From the cell containing the given text, extract its center point as [x, y] coordinate. 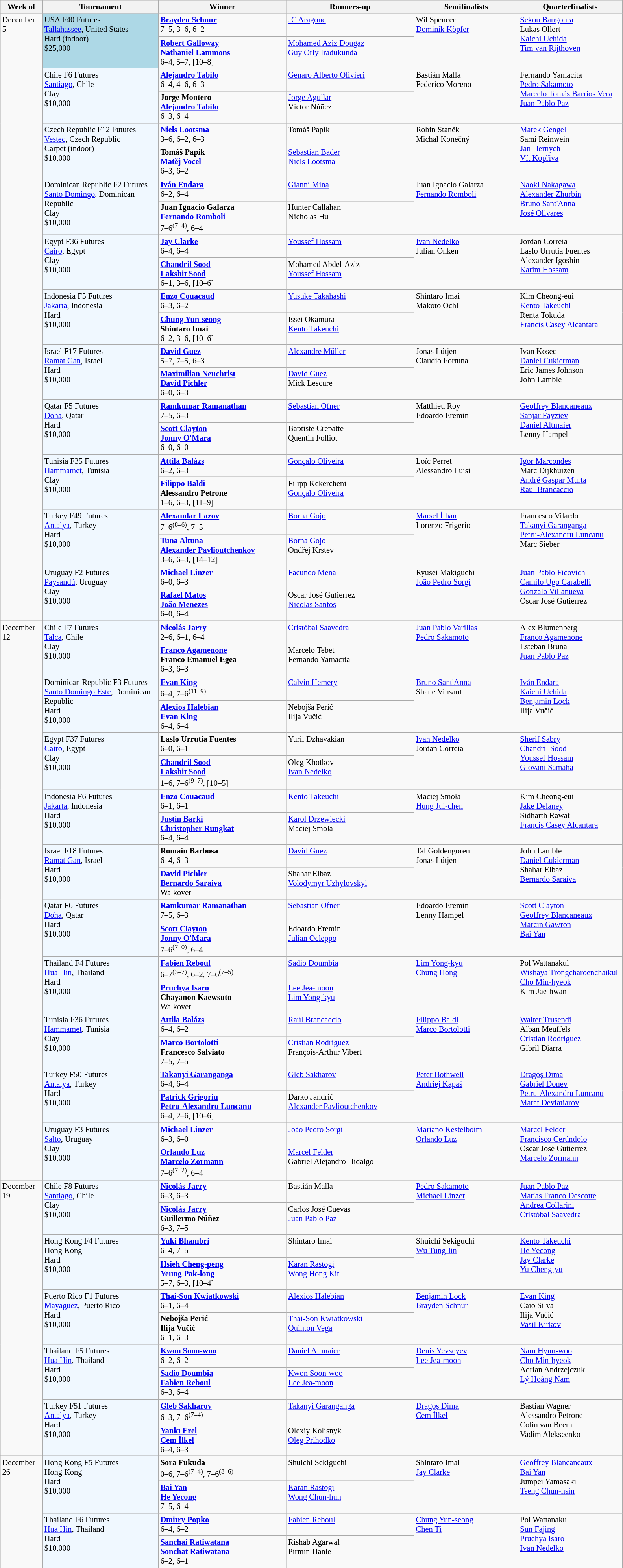
Uruguay F2 FuturesPaysandú, Uruguay Clay $10,000 [101, 594]
Fabien Reboul 6–7(3–7), 6–2, 7–6(7–5) [223, 968]
Edoardo Eremin Lenny Hampel [466, 927]
Benjamin Lock Brayden Schnur [466, 1316]
Sora Fukuda 0–6, 7–6(7–4), 7–6(8–6) [223, 1468]
Walter Trusendi Alban Meuffels Cristian Rodríguez Gibril Diarra [571, 1040]
David Guez 5–7, 7–5, 6–3 [223, 356]
Pruchya Isaro Chayanon Kaewsuto Walkover [223, 997]
Rafael Matos João Menezes 6–0, 6–4 [223, 605]
Mohamed Abdel-Aziz Youssef Hossam [350, 274]
Uruguay F3 FuturesSalto, Uruguay Clay $10,000 [101, 1151]
Scott Clayton Jonny O'Mara 6–0, 6–0 [223, 438]
Marcelo Tebet Fernando Yamacita [350, 660]
Oleg Khotkov Ivan Nedelko [350, 772]
Nebojša Perić Ilija Vučić [350, 716]
Lim Yong-kyu Chung Hong [466, 985]
Naoki Nakagawa Alexander Zhurbin Bruno Sant'Anna José Olivares [571, 206]
Thailand F6 FuturesHua Hin, Thailand Hard $10,000 [101, 1540]
Semifinalists [466, 7]
Sebastian Bader Niels Lootsma [350, 162]
Maximilian Neuchrist David Pichler 6–0, 6–3 [223, 383]
Karan Rastogi Wong Chun-hun [350, 1497]
Marcel Felder Gabriel Alejandro Hidalgo [350, 1163]
Lee Jea-moon Lim Yong-kyu [350, 997]
Juan Pablo Varillas Pedro Sakamoto [466, 648]
John Lamble Daniel Cukierman Shahar Elbaz Bernardo Saraiva [571, 872]
Thailand F5 FuturesHua Hin, Thailand Hard $10,000 [101, 1372]
Ryusei Makiguchi João Pedro Sorgi [466, 594]
Winner [223, 7]
Nicolás Jarry 6–3, 6–3 [223, 1191]
Francesco Vilardo Takanyi Garanganga Petru-Alexandru Luncanu Marc Sieber [571, 538]
Alex Blumenberg Franco Agamenone Esteban Bruna Juan Pablo Paz [571, 648]
Genaro Alberto Olivieri [350, 80]
Bai Yan He Yecong 7–5, 6–4 [223, 1497]
Yusuke Takahashi [350, 301]
Maciej Smoła Hung Jui-chen [466, 817]
Thailand F4 FuturesHua Hin, Thailand Hard $10,000 [101, 985]
Indonesia F5 FuturesJakarta, Indonesia Hard $10,000 [101, 317]
Patrick Grigoriu Petru-Alexandru Luncanu 6–4, 2–6, [10–6] [223, 1107]
Orlando Luz Marcelo Zormann 7–6(7–2), 6–4 [223, 1163]
Robin Staněk Michal Konečný [466, 150]
Marek Gengel Sami Reinwein Jan Hernych Vít Kopřiva [571, 150]
Turkey F51 FuturesAntalya, Turkey Hard $10,000 [101, 1427]
Shintaro Imai [350, 1246]
Gianni Mina [350, 189]
Yuki Bhambri 6–4, 7–5 [223, 1246]
Enzo Couacaud 6–1, 6–1 [223, 801]
Yurii Dzhavakian [350, 744]
Sekou Bangoura Lukas Ollert Kaichi Uchida Tim van Rijthoven [571, 41]
Niels Lootsma 3–6, 6–2, 6–3 [223, 135]
Kwon Soon-woo 6–2, 6–2 [223, 1356]
Cristóbal Saavedra [350, 632]
Jorge Aguilar Víctor Núñez [350, 107]
Bastian Wagner Alessandro Petrone Colin van Beem Vadim Alekseenko [571, 1427]
Alexios Halebian [350, 1301]
Tuna Altuna Alexander Pavlioutchenkov 3–6, 6–3, [14–12] [223, 550]
Denis Yevseyev Lee Jea-moon [466, 1372]
Juan Ignacio Galarza Fernando Romboli [466, 206]
Evan King 6–4, 7–6(11–9) [223, 688]
Jordan Correia Laslo Urrutia Fuentes Alexander Igoshin Karim Hossam [571, 262]
Gonçalo Oliveira [350, 466]
USA F40 FuturesTallahassee, United States Hard (indoor) $25,000 [101, 41]
Kim Cheong-eui Kento Takeuchi Renta Tokuda Francis Casey Alcantara [571, 317]
Dragoș Dima Cem İlkel [466, 1427]
Kim Cheong-eui Jake Delaney Sidharth Rawat Francis Casey Alcantara [571, 817]
Israel F18 FuturesRamat Gan, Israel Hard $10,000 [101, 872]
Karol Drzewiecki Maciej Smoła [350, 828]
Tunisia F36 FuturesHammamet, Tunisia Clay $10,000 [101, 1040]
Ivan Nedelko Jordan Correia [466, 761]
JC Aragone [350, 25]
Scott Clayton Jonny O'Mara 7–6(7–0), 6–4 [223, 939]
Michael Linzer 6–0, 6–3 [223, 578]
December 12 [21, 900]
Yankı Erel Cem İlkel 6–4, 6–3 [223, 1440]
Jorge Montero Alejandro Tabilo 6–3, 6–4 [223, 107]
Week of [21, 7]
Nam Hyun-woo Cho Min-hyeok Adrian Andrzejczuk Lý Hoàng Nam [571, 1372]
Chung Yun-seong Chen Ti [466, 1540]
Chile F7 FuturesTalca, Chile Clay $10,000 [101, 648]
Carlos José Cuevas Juan Pablo Paz [350, 1218]
Iván Endara Kaichi Uchida Benjamin Lock Ilija Vučić [571, 704]
Ivan Nedelko Julian Onken [466, 262]
Tomáš Papík [350, 135]
João Pedro Sorgi [350, 1134]
Chung Yun-seong Shintaro Imai 6–2, 3–6, [10–6] [223, 329]
Hong Kong F4 FuturesHong Kong Hard $10,000 [101, 1262]
Geoffrey Blancaneaux Sanjar Fayziev Daniel Altmaier Lenny Hampel [571, 427]
December 5 [21, 317]
Igor Marcondes Marc Dijkhuizen André Gaspar Murta Raúl Brancaccio [571, 482]
Tal Goldengoren Jonas Lütjen [466, 872]
Dmitry Popko 6–4, 6–2 [223, 1524]
Hong Kong F5 FuturesHong Kong Hard $10,000 [101, 1484]
Sadio Doumbia [350, 968]
Darko Jandrić Alexander Pavlioutchenkov [350, 1107]
Karan Rastogi Wong Hong Kit [350, 1274]
Borna Gojo Ondřej Krstev [350, 550]
Nicolás Jarry Guillermo Núñez 6–3, 7–5 [223, 1218]
Israel F17 FuturesRamat Gan, Israel Hard $10,000 [101, 372]
Kwon Soon-woo Lee Jea-moon [350, 1383]
Alexandre Müller [350, 356]
Issei Okamura Kento Takeuchi [350, 329]
Fernando Yamacita Pedro Sakamoto Marcelo Tomás Barrios Vera Juan Pablo Paz [571, 95]
Matthieu Roy Edoardo Eremin [466, 427]
Alejandro Tabilo 6–4, 4–6, 6–3 [223, 80]
Tunisia F35 FuturesHammamet, Tunisia Clay $10,000 [101, 482]
Sanchai Ratiwatana Sonchat Ratiwatana 6–2, 6–1 [223, 1552]
Thai-Son Kwiatkowski Quinton Vega [350, 1328]
Shintaro Imai Jay Clarke [466, 1484]
Filippo Baldi Marco Bortolotti [466, 1040]
Jonas Lütjen Claudio Fortuna [466, 372]
Tournament [101, 7]
Indonesia F6 FuturesJakarta, Indonesia Hard $10,000 [101, 817]
Pol Wattanakul Wishaya Trongcharoenchaikul Cho Min-hyeok Kim Jae-hwan [571, 985]
Chile F8 FuturesSantiago, Chile Clay $10,000 [101, 1207]
Mariano Kestelboim Orlando Luz [466, 1151]
Juan Pablo Ficovich Camilo Ugo Carabelli Gonzalo Villanueva Oscar José Gutierrez [571, 594]
Gleb Sakharov 6–3, 7–6(7–4) [223, 1412]
Edoardo Eremin Julian Ocleppo [350, 939]
Michael Linzer 6–3, 6–0 [223, 1134]
Brayden Schnur 7–5, 3–6, 6–2 [223, 25]
Dragoș Dima Gabriel Donev Petru-Alexandru Luncanu Marat Deviatiarov [571, 1095]
Nicolás Jarry 2–6, 6–1, 6–4 [223, 632]
Wil Spencer Dominik Köpfer [466, 41]
Runners-up [350, 7]
Chile F6 FuturesSantiago, Chile Clay $10,000 [101, 95]
Sadio Doumbia Fabien Reboul 6–3, 6–4 [223, 1383]
Marcel Felder Francisco Cerúndolo Oscar José Gutierrez Marcelo Zormann [571, 1151]
Dominican Republic F2 FuturesSanto Domingo, Dominican Republic Clay $10,000 [101, 206]
Justin Barki Christopher Rungkat 6–4, 6–4 [223, 828]
Juan Pablo Paz Matías Franco Descotte Andrea Collarini Cristóbal Saavedra [571, 1207]
Romain Barbosa 6–4, 6–3 [223, 856]
Robert Galloway Nathaniel Lammons 6–4, 5–7, [10–8] [223, 52]
Ivan Kosec Daniel Cukierman Eric James Johnson John Lamble [571, 372]
Marco Bortolotti Francesco Salviato 7–5, 7–5 [223, 1052]
Tomáš Papík Matěj Vocel 6–3, 6–2 [223, 162]
Czech Republic F12 FuturesVestec, Czech Republic Carpet (indoor) $10,000 [101, 150]
Shahar Elbaz Volodymyr Uzhylovskyi [350, 883]
Marsel İlhan Lorenzo Frigerio [466, 538]
Takanyi Garanganga [350, 1412]
Gleb Sakharov [350, 1079]
Attila Balázs 6–2, 6–3 [223, 466]
Iván Endara 6–2, 6–4 [223, 189]
Oscar José Gutierrez Nicolas Santos [350, 605]
Kento Takeuchi He Yecong Jay Clarke Yu Cheng-yu [571, 1262]
Thai-Son Kwiatkowski 6–1, 6–4 [223, 1301]
Calvin Hemery [350, 688]
Evan King Caio Silva Ilija Vučić Vasil Kirkov [571, 1316]
David Pichler Bernardo Saraiva Walkover [223, 883]
Loïc Perret Alessandro Luisi [466, 482]
Alexandar Lazov 7–6(8–6), 7–5 [223, 521]
Raúl Brancaccio [350, 1024]
Chandril Sood Lakshit Sood 6–1, 3–6, [10–6] [223, 274]
Qatar F6 FuturesDoha, Qatar Hard $10,000 [101, 927]
Pol Wattanakul Sun Fajing Pruchya Isaro Ivan Nedelko [571, 1540]
Daniel Altmaier [350, 1356]
Attila Balázs 6–4, 6–2 [223, 1024]
David Guez [350, 856]
Enzo Couacaud 6–3, 6–2 [223, 301]
Bruno Sant'Anna Shane Vinsant [466, 704]
Hsieh Cheng-peng Yeung Pak-long 5–7, 6–3, [10–4] [223, 1274]
Hunter Callahan Nicholas Hu [350, 218]
Cristian Rodríguez François-Arthur Vibert [350, 1052]
Nebojša Perić Ilija Vučić 6–1, 6–3 [223, 1328]
Dominican Republic F3 FuturesSanto Domingo Este, Dominican Republic Hard $10,000 [101, 704]
Takanyi Garanganga 6–4, 6–4 [223, 1079]
Peter Bothwell Andriej Kapaś [466, 1095]
Turkey F49 FuturesAntalya, Turkey Hard $10,000 [101, 538]
Juan Ignacio Galarza Fernando Romboli 7–6(7–4), 6–4 [223, 218]
Puerto Rico F1 FuturesMayagüez, Puerto Rico Hard $10,000 [101, 1316]
Rishab Agarwal Pirmin Hänle [350, 1552]
Scott Clayton Geoffrey Blancaneaux Marcin Gawron Bai Yan [571, 927]
Geoffrey Blancaneaux Bai Yan Jumpei Yamasaki Tseng Chun-hsin [571, 1484]
David Guez Mick Lescure [350, 383]
December 26 [21, 1512]
Sherif Sabry Chandril Sood Youssef Hossam Giovani Samaha [571, 761]
Shintaro Imai Makoto Ochi [466, 317]
Fabien Reboul [350, 1524]
Qatar F5 FuturesDoha, Qatar Hard $10,000 [101, 427]
Shuichi Sekiguchi Wu Tung-lin [466, 1262]
Youssef Hossam [350, 246]
Chandril Sood Lakshit Sood 1–6, 7–6(9–7), [10–5] [223, 772]
Baptiste Crepatte Quentin Folliot [350, 438]
Turkey F50 FuturesAntalya, Turkey Hard $10,000 [101, 1095]
Pedro Sakamoto Michael Linzer [466, 1207]
Egypt F37 FuturesCairo, Egypt Clay $10,000 [101, 761]
Egypt F36 FuturesCairo, Egypt Clay $10,000 [101, 262]
Laslo Urrutia Fuentes 6–0, 6–1 [223, 744]
Alexios Halebian Evan King 6–4, 6–4 [223, 716]
Bastián Malla [350, 1191]
Mohamed Aziz Dougaz Guy Orly Iradukunda [350, 52]
Filipp Kekercheni Gonçalo Oliveira [350, 493]
Borna Gojo [350, 521]
Kento Takeuchi [350, 801]
Bastián Malla Federico Moreno [466, 95]
Shuichi Sekiguchi [350, 1468]
December 19 [21, 1318]
Quarterfinalists [571, 7]
Filippo Baldi Alessandro Petrone 1–6, 6–3, [11–9] [223, 493]
Facundo Mena [350, 578]
Franco Agamenone Franco Emanuel Egea 6–3, 6–3 [223, 660]
Jay Clarke 6–4, 6–4 [223, 246]
Olexiy Kolisnyk Oleg Prihodko [350, 1440]
